Pinpoint the cell where the given text exists, returning its (x, y) midpoint coordinate. 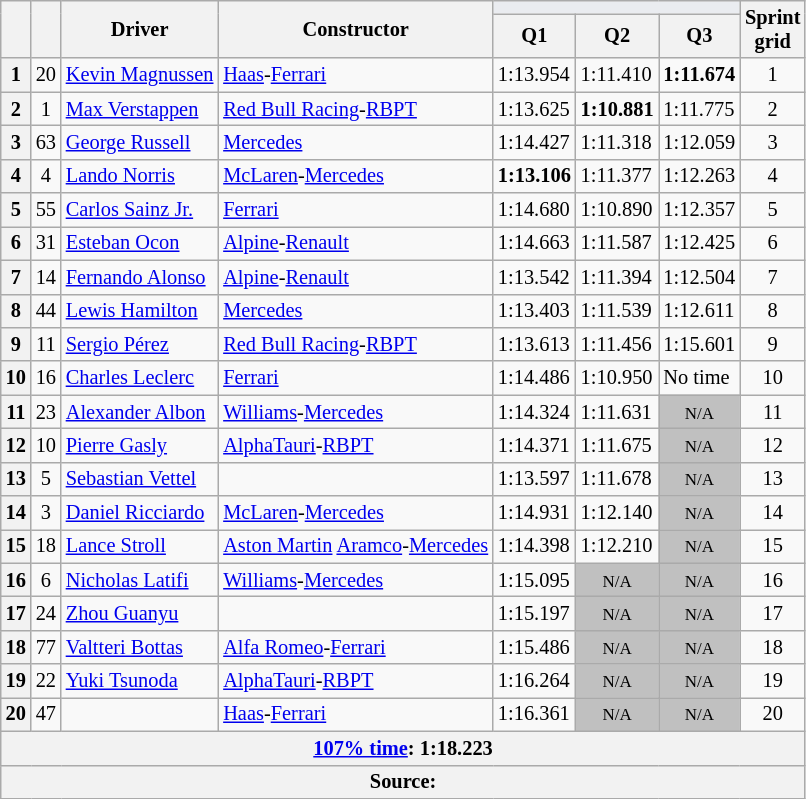
107% time: 1:18.223 (404, 748)
23 (46, 412)
1:13.106 (534, 176)
77 (46, 647)
1:11.675 (618, 445)
Alexander Albon (140, 412)
1:14.371 (534, 445)
Sergio Pérez (140, 344)
1:12.357 (699, 210)
Lewis Hamilton (140, 311)
Lando Norris (140, 176)
1:16.361 (534, 714)
1:13.625 (534, 109)
1:14.398 (534, 546)
George Russell (140, 142)
1:15.197 (534, 613)
Yuki Tsunoda (140, 681)
Fernando Alonso (140, 277)
1:12.504 (699, 277)
1:15.601 (699, 344)
1:11.410 (618, 75)
Constructor (356, 29)
Nicholas Latifi (140, 580)
Daniel Ricciardo (140, 513)
44 (46, 311)
63 (46, 142)
1:14.486 (534, 378)
1:11.631 (618, 412)
1:10.950 (618, 378)
55 (46, 210)
47 (46, 714)
Zhou Guanyu (140, 613)
1:11.456 (618, 344)
1:12.425 (699, 243)
Driver (140, 29)
Valtteri Bottas (140, 647)
24 (46, 613)
Esteban Ocon (140, 243)
1:11.318 (618, 142)
Sprintgrid (772, 29)
Alfa Romeo-Ferrari (356, 647)
22 (46, 681)
31 (46, 243)
1:11.539 (618, 311)
1:11.587 (618, 243)
Pierre Gasly (140, 445)
1:12.140 (618, 513)
1:13.954 (534, 75)
1:14.427 (534, 142)
No time (699, 378)
Source: (404, 782)
1:14.663 (534, 243)
Q2 (618, 36)
Kevin Magnussen (140, 75)
1:12.059 (699, 142)
1:10.881 (618, 109)
Carlos Sainz Jr. (140, 210)
Charles Leclerc (140, 378)
1:13.403 (534, 311)
1:12.611 (699, 311)
Sebastian Vettel (140, 479)
1:11.674 (699, 75)
1:13.542 (534, 277)
1:14.931 (534, 513)
Lance Stroll (140, 546)
1:11.775 (699, 109)
1:11.394 (618, 277)
Aston Martin Aramco-Mercedes (356, 546)
1:14.324 (534, 412)
1:11.678 (618, 479)
1:12.263 (699, 176)
1:12.210 (618, 546)
1:10.890 (618, 210)
1:14.680 (534, 210)
Q1 (534, 36)
1:13.597 (534, 479)
1:13.613 (534, 344)
1:11.377 (618, 176)
1:16.264 (534, 681)
1:15.095 (534, 580)
Q3 (699, 36)
Max Verstappen (140, 109)
1:15.486 (534, 647)
